Identify which cell holds the provided text, then report its (X, Y) central coordinate. 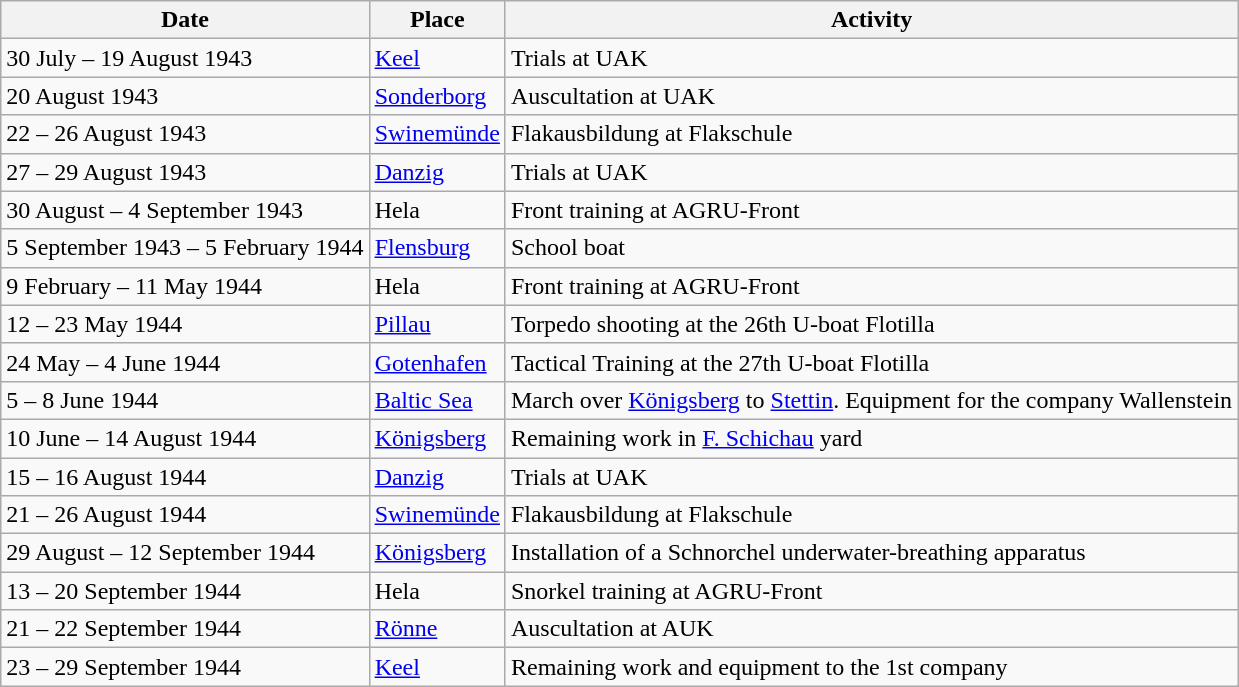
Auscultation at AUK (871, 629)
21 – 26 August 1944 (185, 515)
12 – 23 May 1944 (185, 324)
Place (437, 20)
Auscultation at UAK (871, 96)
15 – 16 August 1944 (185, 477)
21 – 22 September 1944 (185, 629)
22 – 26 August 1943 (185, 134)
Baltic Sea (437, 400)
Gotenhafen (437, 362)
Flensburg (437, 248)
Snorkel training at AGRU-Front (871, 591)
5 – 8 June 1944 (185, 400)
Activity (871, 20)
30 July – 19 August 1943 (185, 58)
Torpedo shooting at the 26th U-boat Flotilla (871, 324)
20 August 1943 (185, 96)
23 – 29 September 1944 (185, 667)
10 June – 14 August 1944 (185, 438)
29 August – 12 September 1944 (185, 553)
Pillau (437, 324)
5 September 1943 – 5 February 1944 (185, 248)
Installation of a Schnorchel underwater-breathing apparatus (871, 553)
Tactical Training at the 27th U-boat Flotilla (871, 362)
Remaining work in F. Schichau yard (871, 438)
30 August – 4 September 1943 (185, 210)
Sonderborg (437, 96)
School boat (871, 248)
Remaining work and equipment to the 1st company (871, 667)
Date (185, 20)
13 – 20 September 1944 (185, 591)
Rönne (437, 629)
March over Königsberg to Stettin. Equipment for the company Wallenstein (871, 400)
9 February – 11 May 1944 (185, 286)
27 – 29 August 1943 (185, 172)
24 May – 4 June 1944 (185, 362)
